Detect which cell encompasses the target text, then output its (x, y) center coordinate. 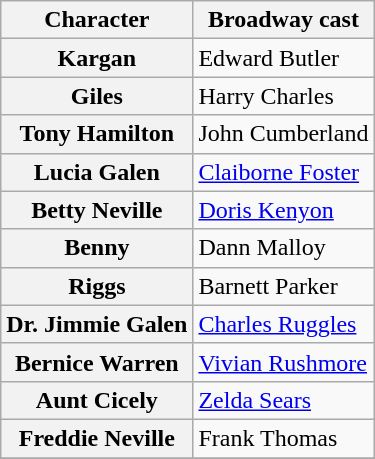
Harry Charles (284, 96)
Riggs (97, 286)
Lucia Galen (97, 172)
Aunt Cicely (97, 400)
Giles (97, 96)
Broadway cast (284, 20)
Bernice Warren (97, 362)
Frank Thomas (284, 438)
Benny (97, 248)
Charles Ruggles (284, 324)
Doris Kenyon (284, 210)
John Cumberland (284, 134)
Zelda Sears (284, 400)
Freddie Neville (97, 438)
Dr. Jimmie Galen (97, 324)
Tony Hamilton (97, 134)
Edward Butler (284, 58)
Barnett Parker (284, 286)
Kargan (97, 58)
Vivian Rushmore (284, 362)
Character (97, 20)
Dann Malloy (284, 248)
Betty Neville (97, 210)
Claiborne Foster (284, 172)
